Detect which cell encompasses the target text, then output its [x, y] center coordinate. 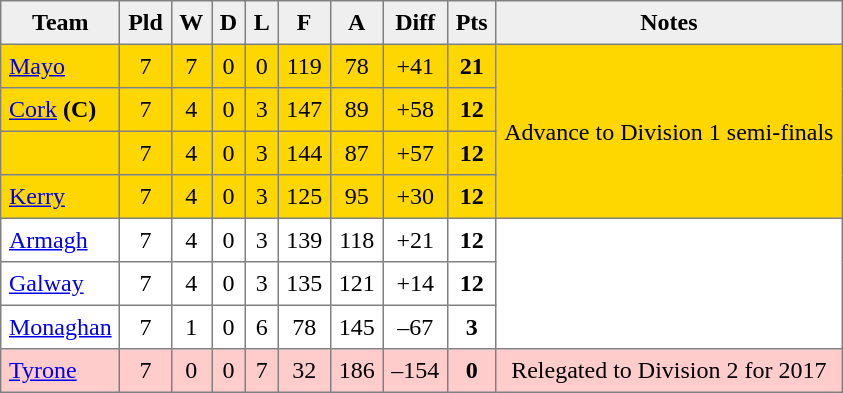
121 [356, 284]
Kerry [60, 197]
D [229, 23]
+14 [415, 284]
Cork (C) [60, 110]
119 [304, 66]
+41 [415, 66]
Pld [146, 23]
118 [356, 240]
Armagh [60, 240]
Galway [60, 284]
A [356, 23]
Mayo [60, 66]
1 [191, 327]
32 [304, 371]
186 [356, 371]
144 [304, 153]
135 [304, 284]
21 [471, 66]
145 [356, 327]
+21 [415, 240]
87 [356, 153]
Advance to Division 1 semi-finals [669, 131]
139 [304, 240]
Team [60, 23]
89 [356, 110]
Diff [415, 23]
147 [304, 110]
Tyrone [60, 371]
W [191, 23]
125 [304, 197]
+58 [415, 110]
Pts [471, 23]
Notes [669, 23]
+30 [415, 197]
6 [262, 327]
95 [356, 197]
L [262, 23]
–67 [415, 327]
–154 [415, 371]
Monaghan [60, 327]
+57 [415, 153]
F [304, 23]
Relegated to Division 2 for 2017 [669, 371]
